Detect which cell encompasses the target text, then output its (x, y) center coordinate. 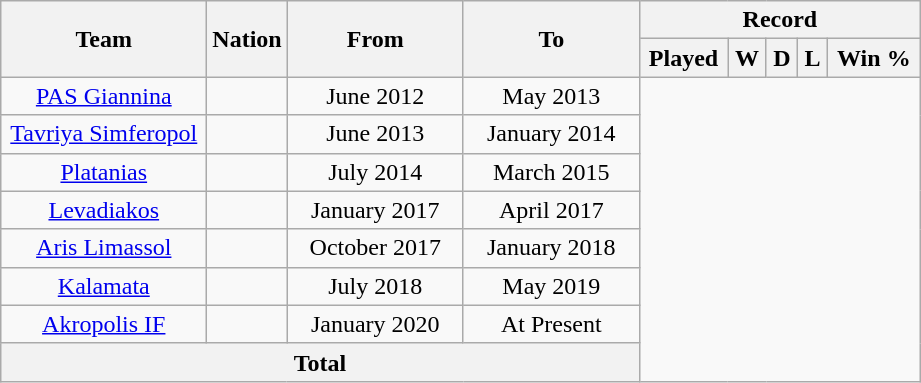
At Present (551, 324)
W (748, 58)
May 2019 (551, 286)
Platanias (104, 172)
D (782, 58)
October 2017 (375, 248)
Akropolis IF (104, 324)
Aris Limassol (104, 248)
July 2018 (375, 286)
January 2014 (551, 134)
To (551, 39)
January 2017 (375, 210)
January 2018 (551, 248)
June 2013 (375, 134)
Played (683, 58)
Kalamata (104, 286)
From (375, 39)
Total (320, 362)
April 2017 (551, 210)
Win % (874, 58)
January 2020 (375, 324)
Record (780, 20)
May 2013 (551, 96)
July 2014 (375, 172)
Levadiakos (104, 210)
Tavriya Simferopol (104, 134)
Team (104, 39)
Nation (247, 39)
June 2012 (375, 96)
PAS Giannina (104, 96)
L (813, 58)
March 2015 (551, 172)
